Return the (X, Y) coordinate for the center point of the cell that contains the specified text.  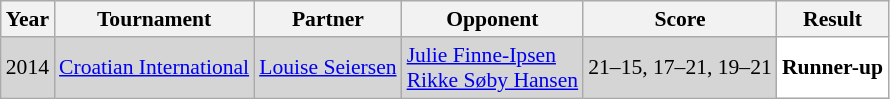
Partner (328, 19)
Julie Finne-Ipsen Rikke Søby Hansen (493, 68)
Croatian International (154, 68)
Runner-up (832, 68)
2014 (28, 68)
Year (28, 19)
21–15, 17–21, 19–21 (680, 68)
Louise Seiersen (328, 68)
Score (680, 19)
Opponent (493, 19)
Tournament (154, 19)
Result (832, 19)
